Return the [x, y] coordinate for the center point of the cell that contains the specified text.  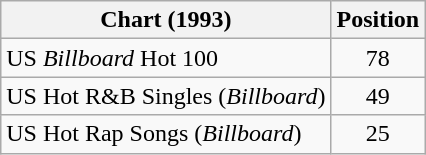
US Hot R&B Singles (Billboard) [166, 96]
78 [378, 58]
Chart (1993) [166, 20]
US Billboard Hot 100 [166, 58]
25 [378, 134]
Position [378, 20]
US Hot Rap Songs (Billboard) [166, 134]
49 [378, 96]
